Scan for the cell matching the given text and deliver its [X, Y] coordinate at center. 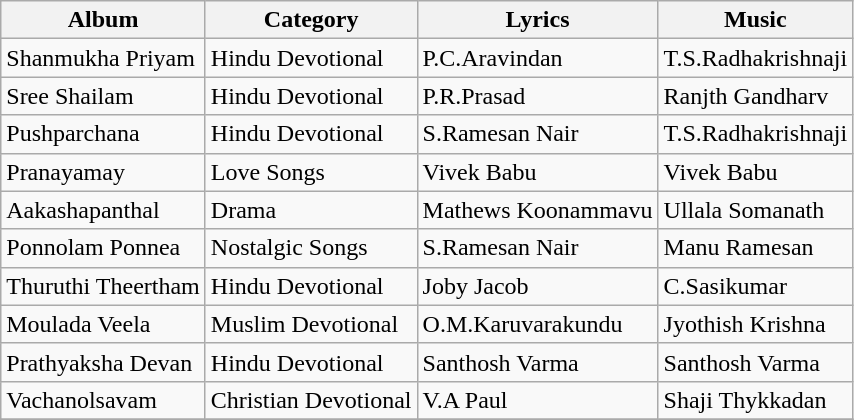
Mathews Koonammavu [538, 210]
Manu Ramesan [756, 248]
Lyrics [538, 20]
Prathyaksha Devan [104, 362]
Moulada Veela [104, 324]
Shanmukha Priyam [104, 58]
V.A Paul [538, 400]
Joby Jacob [538, 286]
Drama [311, 210]
Love Songs [311, 172]
Category [311, 20]
Ponnolam Ponnea [104, 248]
P.R.Prasad [538, 96]
Pranayamay [104, 172]
Christian Devotional [311, 400]
Sree Shailam [104, 96]
Nostalgic Songs [311, 248]
Vachanolsavam [104, 400]
Ranjth Gandharv [756, 96]
Album [104, 20]
Aakashapanthal [104, 210]
Ullala Somanath [756, 210]
C.Sasikumar [756, 286]
Jyothish Krishna [756, 324]
Pushparchana [104, 134]
Muslim Devotional [311, 324]
Shaji Thykkadan [756, 400]
P.C.Aravindan [538, 58]
Thuruthi Theertham [104, 286]
O.M.Karuvarakundu [538, 324]
Music [756, 20]
